For the text-containing cell, return its midpoint in [X, Y] coordinate format. 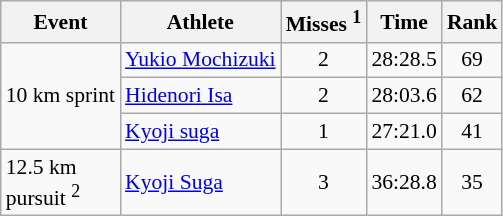
12.5 km pursuit 2 [60, 182]
Kyoji suga [200, 132]
28:28.5 [404, 60]
Yukio Mochizuki [200, 60]
3 [324, 182]
Event [60, 22]
27:21.0 [404, 132]
Hidenori Isa [200, 96]
69 [472, 60]
Athlete [200, 22]
1 [324, 132]
28:03.6 [404, 96]
35 [472, 182]
Kyoji Suga [200, 182]
36:28.8 [404, 182]
Rank [472, 22]
41 [472, 132]
Time [404, 22]
10 km sprint [60, 96]
Misses 1 [324, 22]
62 [472, 96]
